Search for the cell housing the specified text and yield its [x, y] center coordinate. 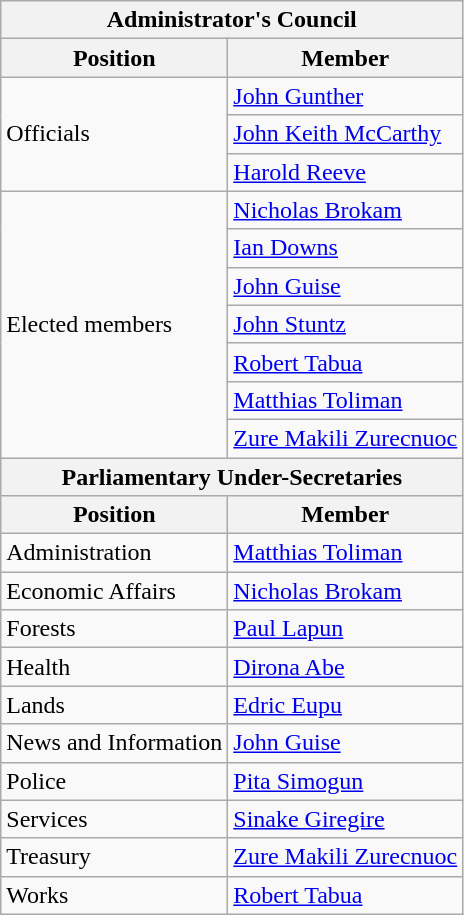
Paul Lapun [346, 629]
Harold Reeve [346, 172]
Economic Affairs [114, 591]
Administrator's Council [232, 20]
News and Information [114, 743]
Treasury [114, 857]
Officials [114, 134]
Pita Simogun [346, 781]
Police [114, 781]
Ian Downs [346, 248]
John Stuntz [346, 324]
Dirona Abe [346, 667]
Sinake Giregire [346, 819]
Lands [114, 705]
John Gunther [346, 96]
Forests [114, 629]
Works [114, 895]
Services [114, 819]
Parliamentary Under-Secretaries [232, 477]
Health [114, 667]
Elected members [114, 324]
Edric Eupu [346, 705]
John Keith McCarthy [346, 134]
Administration [114, 553]
